Detect which cell encompasses the target text, then output its [X, Y] center coordinate. 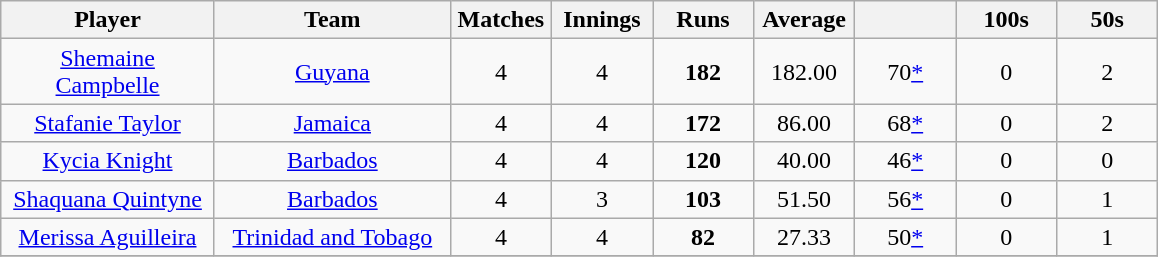
68* [906, 123]
172 [702, 123]
50* [906, 237]
103 [702, 199]
Shemaine Campbelle [108, 72]
3 [602, 199]
Merissa Aguilleira [108, 237]
Jamaica [332, 123]
100s [1006, 20]
Kycia Knight [108, 161]
Runs [702, 20]
182.00 [804, 72]
Shaquana Quintyne [108, 199]
Stafanie Taylor [108, 123]
182 [702, 72]
51.50 [804, 199]
Guyana [332, 72]
Innings [602, 20]
86.00 [804, 123]
56* [906, 199]
Matches [500, 20]
46* [906, 161]
70* [906, 72]
Average [804, 20]
27.33 [804, 237]
40.00 [804, 161]
82 [702, 237]
Team [332, 20]
120 [702, 161]
50s [1108, 20]
Trinidad and Tobago [332, 237]
Player [108, 20]
